Return (X, Y) of the center of cell containing provided text 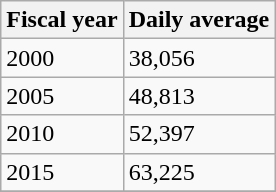
Daily average (199, 20)
Fiscal year (62, 20)
63,225 (199, 172)
2000 (62, 58)
52,397 (199, 134)
48,813 (199, 96)
2005 (62, 96)
2015 (62, 172)
38,056 (199, 58)
2010 (62, 134)
